For the text-containing cell, return its midpoint in [x, y] coordinate format. 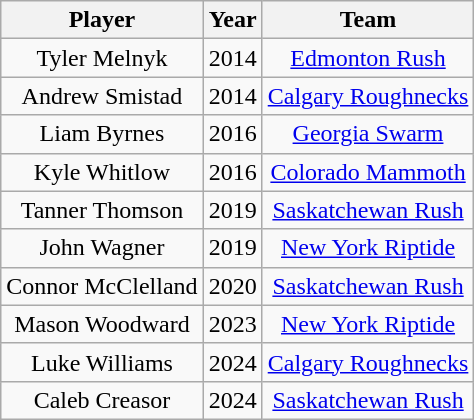
Player [102, 20]
Liam Byrnes [102, 134]
2023 [232, 324]
Year [232, 20]
Colorado Mammoth [368, 172]
2020 [232, 286]
Tanner Thomson [102, 210]
Mason Woodward [102, 324]
Caleb Creasor [102, 400]
Connor McClelland [102, 286]
Team [368, 20]
Edmonton Rush [368, 58]
Luke Williams [102, 362]
John Wagner [102, 248]
Tyler Melnyk [102, 58]
Andrew Smistad [102, 96]
Georgia Swarm [368, 134]
Kyle Whitlow [102, 172]
